Find where the given text appears and provide that cell's center as (x, y) coordinate. 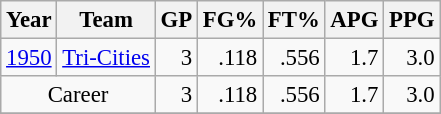
Team (106, 20)
FG% (230, 20)
APG (354, 20)
Tri-Cities (106, 58)
PPG (412, 20)
Year (29, 20)
GP (176, 20)
FT% (294, 20)
1950 (29, 58)
Career (78, 95)
